Return [x, y] of the center of cell containing provided text 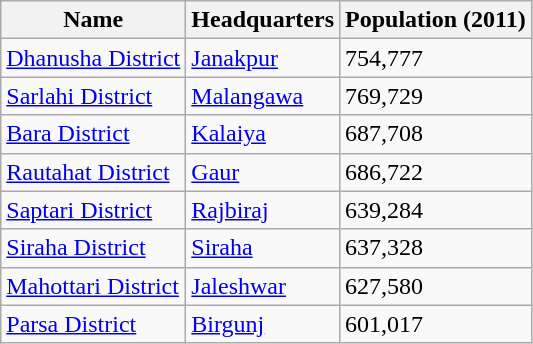
686,722 [436, 172]
Population (2011) [436, 20]
Saptari District [94, 210]
Dhanusha District [94, 58]
Parsa District [94, 324]
Rautahat District [94, 172]
Birgunj [263, 324]
Jaleshwar [263, 286]
769,729 [436, 96]
Name [94, 20]
754,777 [436, 58]
687,708 [436, 134]
Headquarters [263, 20]
Rajbiraj [263, 210]
637,328 [436, 248]
Siraha District [94, 248]
639,284 [436, 210]
Gaur [263, 172]
Bara District [94, 134]
Janakpur [263, 58]
601,017 [436, 324]
Siraha [263, 248]
627,580 [436, 286]
Sarlahi District [94, 96]
Mahottari District [94, 286]
Malangawa [263, 96]
Kalaiya [263, 134]
